Find where the given text appears and provide that cell's center as (x, y) coordinate. 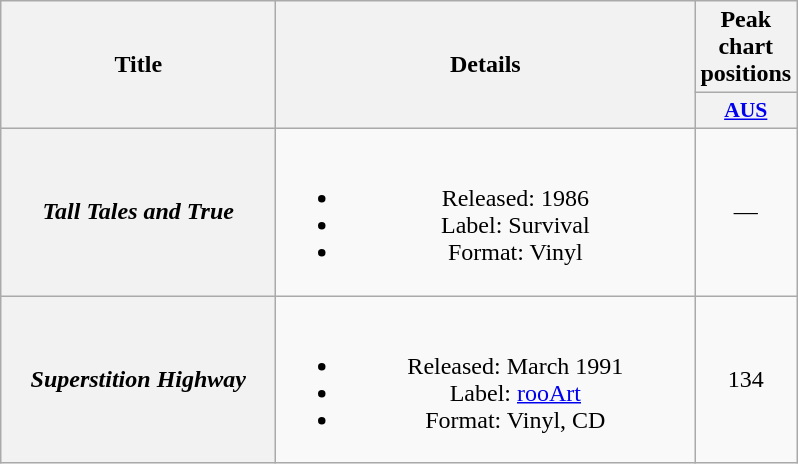
— (746, 212)
Tall Tales and True (138, 212)
AUS (746, 111)
134 (746, 380)
Superstition Highway (138, 380)
Peak chart positions (746, 47)
Released: 1986Label: SurvivalFormat: Vinyl (486, 212)
Released: March 1991Label: rooArtFormat: Vinyl, CD (486, 380)
Details (486, 65)
Title (138, 65)
